Find where the given text appears and provide that cell's center as (X, Y) coordinate. 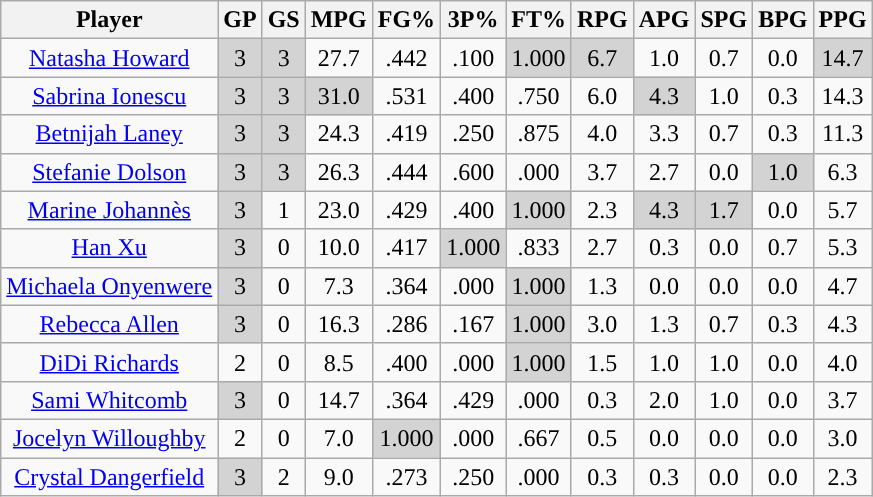
.875 (539, 134)
.273 (406, 477)
DiDi Richards (110, 362)
Sabrina Ionescu (110, 96)
BPG (783, 20)
MPG (338, 20)
Natasha Howard (110, 58)
5.7 (842, 210)
23.0 (338, 210)
.600 (474, 172)
Sami Whitcomb (110, 400)
.417 (406, 248)
.667 (539, 438)
.419 (406, 134)
Crystal Dangerfield (110, 477)
SPG (724, 20)
0.5 (602, 438)
2.0 (664, 400)
Michaela Onyenwere (110, 286)
Betnijah Laney (110, 134)
5.3 (842, 248)
Rebecca Allen (110, 324)
16.3 (338, 324)
PPG (842, 20)
FT% (539, 20)
.531 (406, 96)
Jocelyn Willoughby (110, 438)
27.7 (338, 58)
GP (240, 20)
.442 (406, 58)
Stefanie Dolson (110, 172)
GS (284, 20)
FG% (406, 20)
3.3 (664, 134)
10.0 (338, 248)
.286 (406, 324)
Player (110, 20)
.750 (539, 96)
Marine Johannès (110, 210)
14.3 (842, 96)
.833 (539, 248)
26.3 (338, 172)
1.5 (602, 362)
24.3 (338, 134)
6.7 (602, 58)
APG (664, 20)
9.0 (338, 477)
6.0 (602, 96)
11.3 (842, 134)
6.3 (842, 172)
7.3 (338, 286)
Han Xu (110, 248)
7.0 (338, 438)
.444 (406, 172)
31.0 (338, 96)
4.7 (842, 286)
1 (284, 210)
1.7 (724, 210)
.100 (474, 58)
8.5 (338, 362)
.167 (474, 324)
RPG (602, 20)
3P% (474, 20)
